Return (X, Y) of the center of cell containing provided text 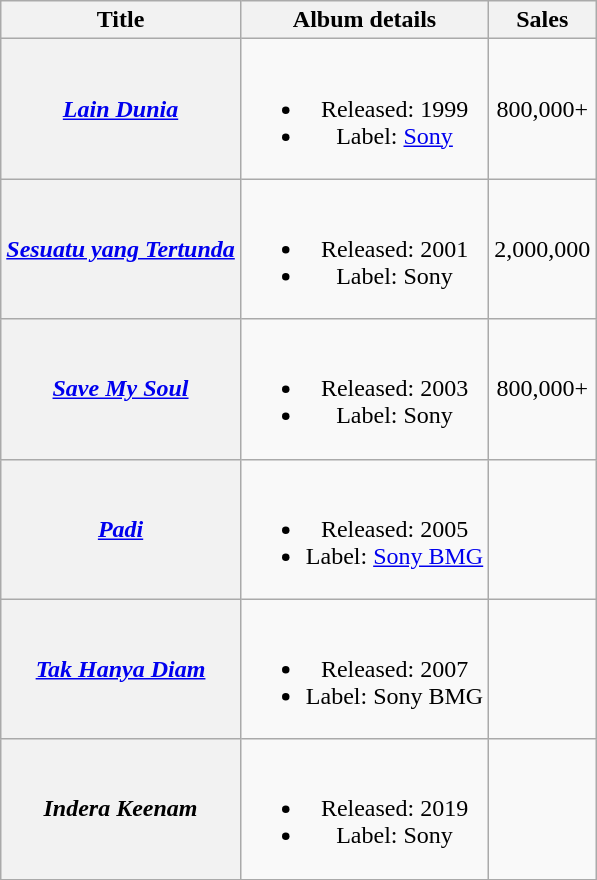
Released: 2007Label: Sony BMG (364, 669)
Padi (121, 529)
Tak Hanya Diam (121, 669)
Released: 2003Label: Sony (364, 389)
2,000,000 (542, 249)
Released: 2019Label: Sony (364, 809)
Sesuatu yang Tertunda (121, 249)
Released: 1999Label: Sony (364, 109)
Released: 2005Label: Sony BMG (364, 529)
Save My Soul (121, 389)
Released: 2001Label: Sony (364, 249)
Album details (364, 20)
Sales (542, 20)
Indera Keenam (121, 809)
Lain Dunia (121, 109)
Title (121, 20)
